Provide the [x, y] coordinate of the cell's center where the given text is located.  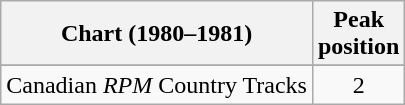
Chart (1980–1981) [157, 34]
Peakposition [358, 34]
Canadian RPM Country Tracks [157, 85]
2 [358, 85]
